Locate the cell with the specified text and output its (X, Y) center coordinate. 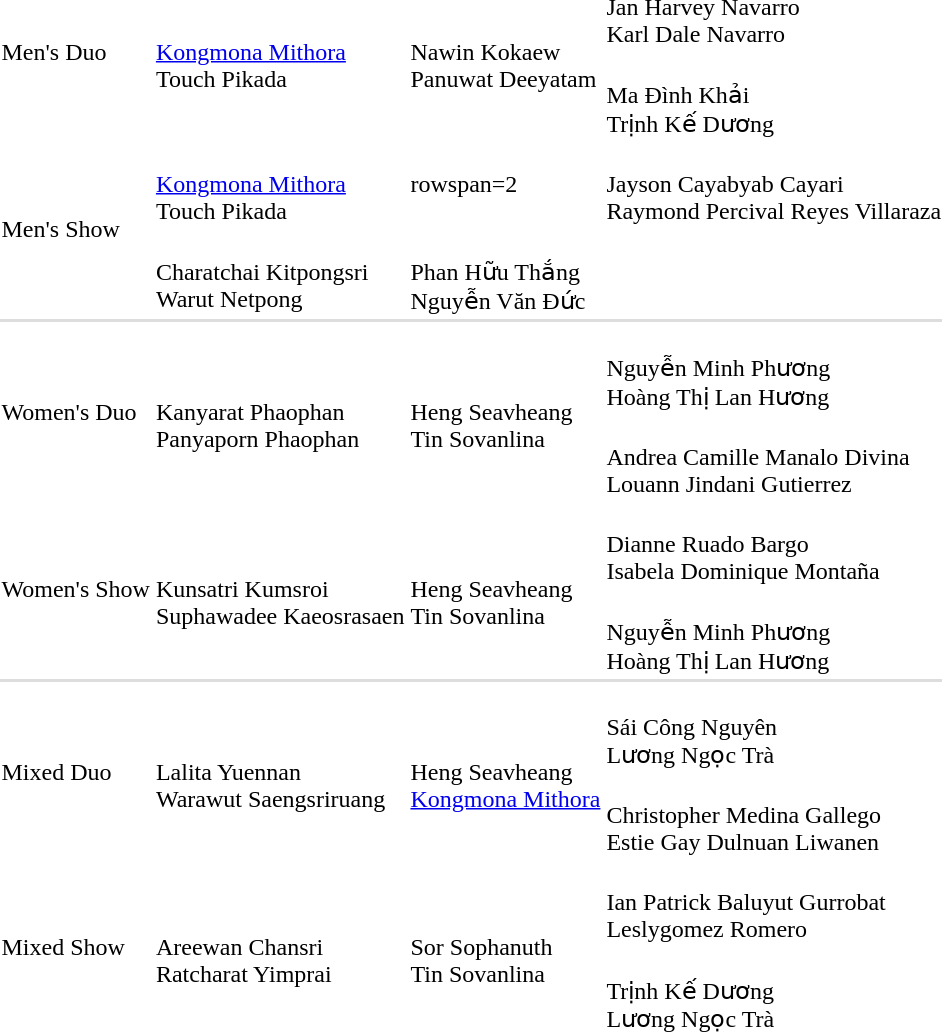
Heng SeavheangKongmona Mithora (506, 771)
Mixed Duo (76, 771)
Kongmona MithoraTouch Pikada (280, 184)
Women's Show (76, 589)
Phan Hữu ThắngNguyễn Văn Đức (506, 272)
Kunsatri KumsroiSuphawadee Kaeosrasaen (280, 589)
Men's Show (76, 229)
Kanyarat PhaophanPanyaporn Phaophan (280, 412)
Lalita YuennanWarawut Saengsriruang (280, 771)
Charatchai KitpongsriWarut Netpong (280, 272)
rowspan=2 (506, 184)
Women's Duo (76, 412)
